Find where the given text appears and provide that cell's center as [x, y] coordinate. 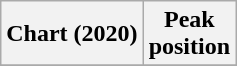
Peakposition [189, 34]
Chart (2020) [72, 34]
